Extract the (X, Y) coordinate from the center of the cell holding the provided text.  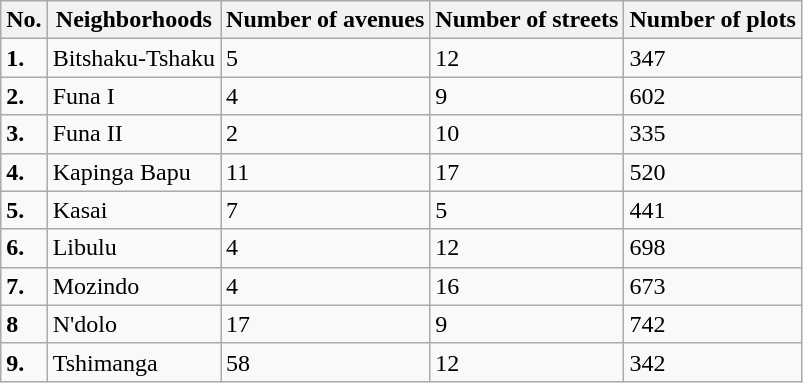
Mozindo (134, 286)
Number of streets (527, 20)
347 (712, 58)
8 (24, 324)
441 (712, 210)
602 (712, 96)
7 (326, 210)
3. (24, 134)
742 (712, 324)
Kasai (134, 210)
2 (326, 134)
1. (24, 58)
58 (326, 362)
673 (712, 286)
5. (24, 210)
11 (326, 172)
Tshimanga (134, 362)
Funa I (134, 96)
Number of plots (712, 20)
Number of avenues (326, 20)
N'dolo (134, 324)
4. (24, 172)
No. (24, 20)
342 (712, 362)
6. (24, 248)
10 (527, 134)
Funa II (134, 134)
9. (24, 362)
16 (527, 286)
Kapinga Bapu (134, 172)
2. (24, 96)
Neighborhoods (134, 20)
Libulu (134, 248)
7. (24, 286)
698 (712, 248)
335 (712, 134)
Bitshaku-Tshaku (134, 58)
520 (712, 172)
